Scan for the cell matching the given text and deliver its (X, Y) coordinate at center. 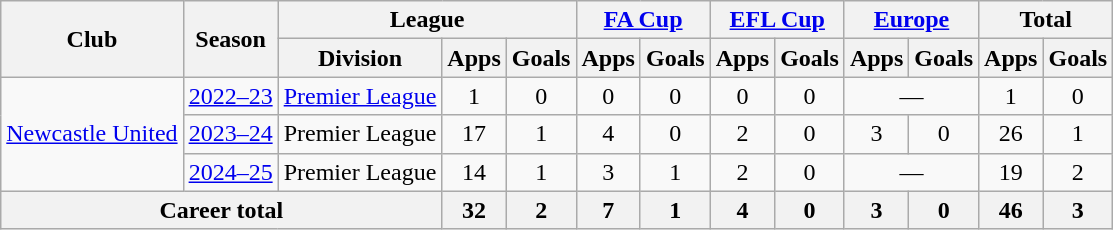
19 (1011, 172)
Career total (222, 210)
League (427, 20)
7 (608, 210)
17 (474, 134)
Division (360, 58)
Club (92, 39)
EFL Cup (777, 20)
26 (1011, 134)
Season (230, 39)
FA Cup (643, 20)
Newcastle United (92, 134)
Total (1046, 20)
32 (474, 210)
14 (474, 172)
Europe (911, 20)
2022–23 (230, 96)
2023–24 (230, 134)
46 (1011, 210)
2024–25 (230, 172)
